From the cell containing the given text, extract its center point as [X, Y] coordinate. 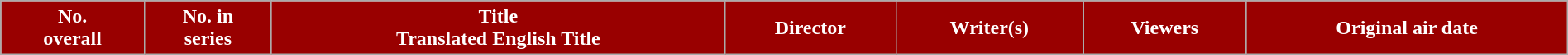
Writer(s) [989, 28]
No. inseries [208, 28]
Original air date [1407, 28]
Director [810, 28]
No.overall [73, 28]
TitleTranslated English Title [498, 28]
Viewers [1164, 28]
